Extract the (x, y) coordinate from the center of the cell holding the provided text.  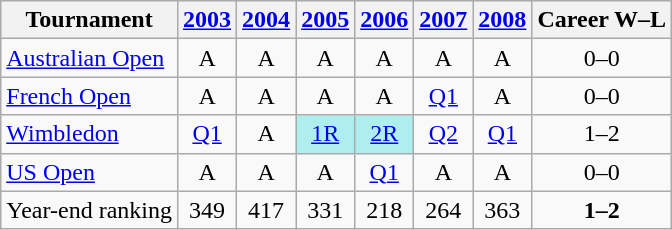
417 (266, 210)
1R (326, 134)
Wimbledon (90, 134)
Tournament (90, 20)
331 (326, 210)
363 (502, 210)
2005 (326, 20)
US Open (90, 172)
2003 (208, 20)
2007 (444, 20)
2008 (502, 20)
French Open (90, 96)
349 (208, 210)
Q2 (444, 134)
Career W–L (602, 20)
264 (444, 210)
2R (384, 134)
2004 (266, 20)
218 (384, 210)
2006 (384, 20)
Australian Open (90, 58)
Year-end ranking (90, 210)
